Detect which cell encompasses the target text, then output its [x, y] center coordinate. 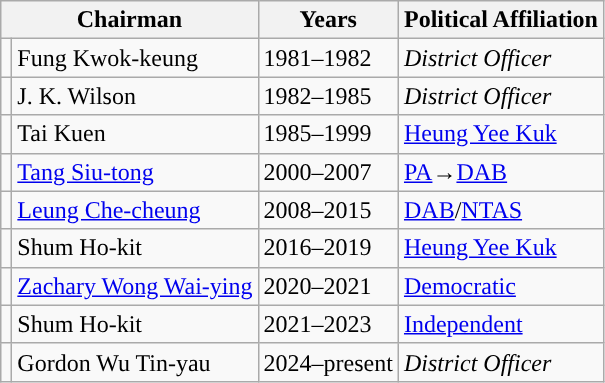
Chairman [130, 20]
Tai Kuen [135, 134]
Democratic [500, 286]
1982–1985 [328, 96]
Leung Che-cheung [135, 210]
2024–present [328, 362]
Tang Siu-tong [135, 172]
1981–1982 [328, 58]
2000–2007 [328, 172]
2008–2015 [328, 210]
1985–1999 [328, 134]
2020–2021 [328, 286]
2016–2019 [328, 248]
Zachary Wong Wai-ying [135, 286]
2021–2023 [328, 324]
Independent [500, 324]
DAB/NTAS [500, 210]
PA→DAB [500, 172]
Years [328, 20]
Gordon Wu Tin-yau [135, 362]
Fung Kwok-keung [135, 58]
Political Affiliation [500, 20]
J. K. Wilson [135, 96]
